Detect which cell encompasses the target text, then output its [X, Y] center coordinate. 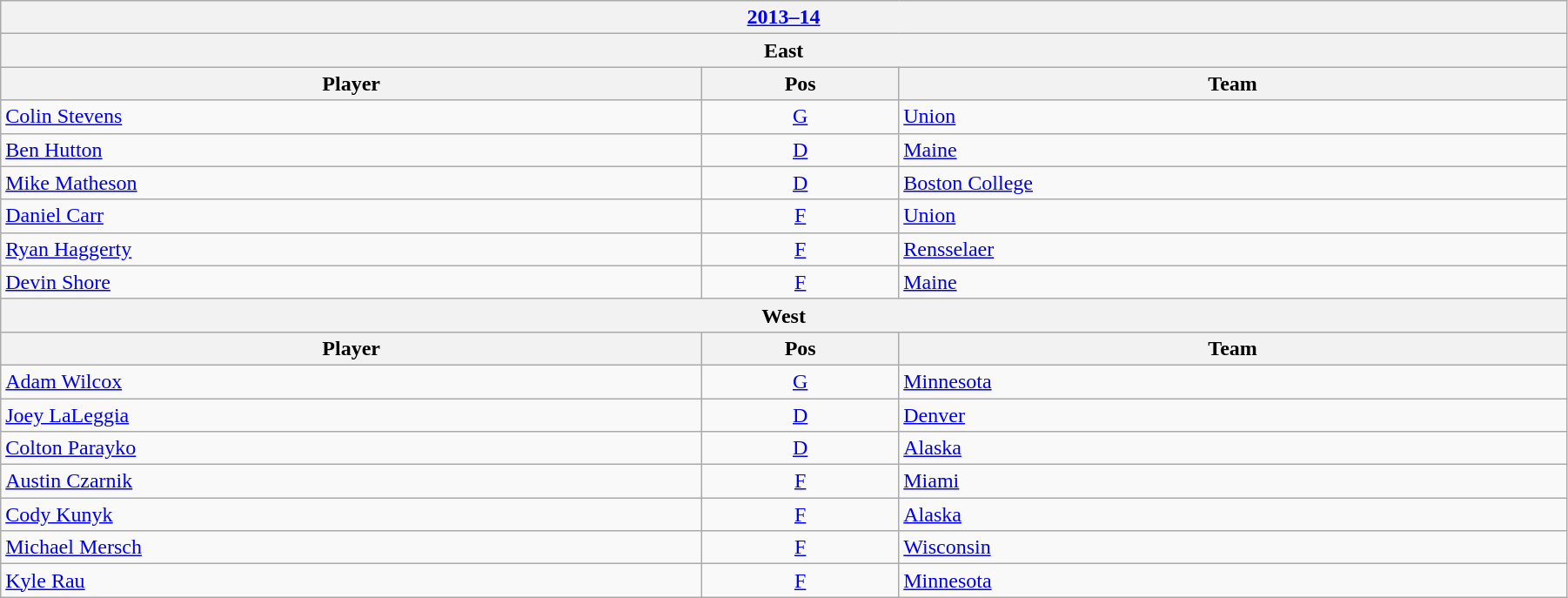
Denver [1233, 415]
Ben Hutton [352, 150]
Adam Wilcox [352, 381]
2013–14 [784, 17]
Kyle Rau [352, 581]
Joey LaLeggia [352, 415]
Boston College [1233, 183]
Austin Czarnik [352, 481]
West [784, 315]
Miami [1233, 481]
East [784, 50]
Wisconsin [1233, 548]
Ryan Haggerty [352, 249]
Colton Parayko [352, 448]
Cody Kunyk [352, 514]
Colin Stevens [352, 117]
Michael Mersch [352, 548]
Devin Shore [352, 282]
Daniel Carr [352, 216]
Rensselaer [1233, 249]
Mike Matheson [352, 183]
